Search for the cell housing the specified text and yield its [X, Y] center coordinate. 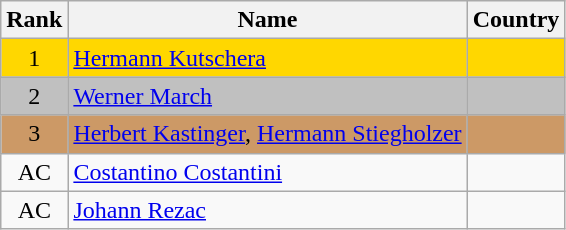
Country [516, 20]
1 [34, 58]
3 [34, 134]
Hermann Kutschera [268, 58]
Name [268, 20]
Johann Rezac [268, 210]
Werner March [268, 96]
Rank [34, 20]
Herbert Kastinger, Hermann Stiegholzer [268, 134]
2 [34, 96]
Costantino Costantini [268, 172]
